For the text-containing cell, return its midpoint in (X, Y) coordinate format. 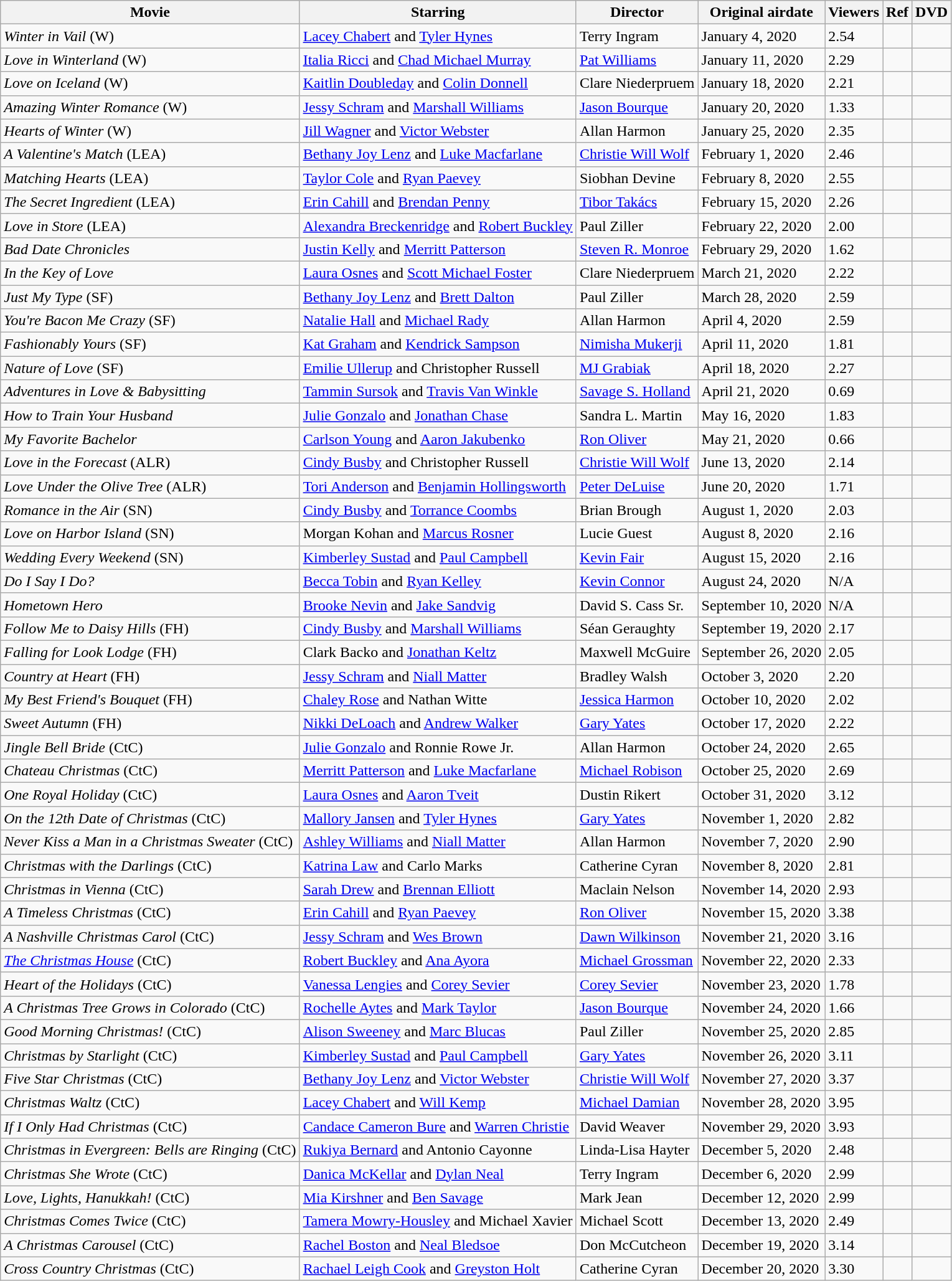
December 20, 2020 (761, 1269)
March 21, 2020 (761, 273)
Danica McKellar and Dylan Neal (438, 1174)
Follow Me to Daisy Hills (FH) (150, 628)
3.14 (854, 1245)
1.83 (854, 415)
Julie Gonzalo and Jonathan Chase (438, 415)
Mark Jean (637, 1198)
Steven R. Monroe (637, 249)
April 21, 2020 (761, 392)
December 19, 2020 (761, 1245)
Natalie Hall and Michael Rady (438, 321)
Pat Williams (637, 60)
Love Under the Olive Tree (ALR) (150, 486)
Rachel Boston and Neal Bledsoe (438, 1245)
MJ Grabiak (637, 368)
Séan Geraughty (637, 628)
Morgan Kohan and Marcus Rosner (438, 534)
Ref (898, 12)
2.17 (854, 628)
June 13, 2020 (761, 463)
May 21, 2020 (761, 439)
Christmas Waltz (CtC) (150, 1103)
Cindy Busby and Marshall Williams (438, 628)
A Timeless Christmas (CtC) (150, 913)
Michael Robison (637, 771)
Jessica Harmon (637, 700)
Cindy Busby and Torrance Coombs (438, 510)
Kaitlin Doubleday and Colin Donnell (438, 83)
November 7, 2020 (761, 842)
October 17, 2020 (761, 724)
December 5, 2020 (761, 1150)
Bradley Walsh (637, 676)
Love on Iceland (W) (150, 83)
Ashley Williams and Niall Matter (438, 842)
Love, Lights, Hanukkah! (CtC) (150, 1198)
Linda-Lisa Hayter (637, 1150)
3.30 (854, 1269)
Do I Say I Do? (150, 581)
Candace Cameron Bure and Warren Christie (438, 1127)
Viewers (854, 12)
Just My Type (SF) (150, 297)
Mallory Jansen and Tyler Hynes (438, 818)
November 14, 2020 (761, 889)
Movie (150, 12)
Five Star Christmas (CtC) (150, 1079)
Carlson Young and Aaron Jakubenko (438, 439)
2.81 (854, 866)
2.26 (854, 202)
Cindy Busby and Christopher Russell (438, 463)
Becca Tobin and Ryan Kelley (438, 581)
2.21 (854, 83)
Bethany Joy Lenz and Victor Webster (438, 1079)
April 18, 2020 (761, 368)
Director (637, 12)
Lucie Guest (637, 534)
My Favorite Bachelor (150, 439)
My Best Friend's Bouquet (FH) (150, 700)
2.90 (854, 842)
November 1, 2020 (761, 818)
1.71 (854, 486)
Alexandra Breckenridge and Robert Buckley (438, 225)
February 1, 2020 (761, 154)
2.29 (854, 60)
Tori Anderson and Benjamin Hollingsworth (438, 486)
January 20, 2020 (761, 107)
Merritt Patterson and Luke Macfarlane (438, 771)
November 21, 2020 (761, 937)
September 19, 2020 (761, 628)
Christmas Comes Twice (CtC) (150, 1221)
Peter DeLuise (637, 486)
October 3, 2020 (761, 676)
2.00 (854, 225)
October 25, 2020 (761, 771)
Hearts of Winter (W) (150, 131)
Brooke Nevin and Jake Sandvig (438, 605)
If I Only Had Christmas (CtC) (150, 1127)
Christmas She Wrote (CtC) (150, 1174)
Tamera Mowry-Housley and Michael Xavier (438, 1221)
Italia Ricci and Chad Michael Murray (438, 60)
April 11, 2020 (761, 344)
2.27 (854, 368)
Laura Osnes and Aaron Tveit (438, 795)
The Christmas House (CtC) (150, 960)
Chateau Christmas (CtC) (150, 771)
The Secret Ingredient (LEA) (150, 202)
One Royal Holiday (CtC) (150, 795)
2.49 (854, 1221)
Hometown Hero (150, 605)
2.55 (854, 178)
A Valentine's Match (LEA) (150, 154)
Laura Osnes and Scott Michael Foster (438, 273)
Dawn Wilkinson (637, 937)
A Christmas Tree Grows in Colorado (CtC) (150, 1008)
DVD (931, 12)
Julie Gonzalo and Ronnie Rowe Jr. (438, 747)
November 24, 2020 (761, 1008)
Love in Winterland (W) (150, 60)
3.93 (854, 1127)
Kat Graham and Kendrick Sampson (438, 344)
Adventures in Love & Babysitting (150, 392)
Michael Grossman (637, 960)
Savage S. Holland (637, 392)
2.48 (854, 1150)
3.95 (854, 1103)
Original airdate (761, 12)
Love in the Forecast (ALR) (150, 463)
Sandra L. Martin (637, 415)
October 31, 2020 (761, 795)
Lacey Chabert and Tyler Hynes (438, 36)
2.93 (854, 889)
Heart of the Holidays (CtC) (150, 984)
2.02 (854, 700)
Erin Cahill and Brendan Penny (438, 202)
Jingle Bell Bride (CtC) (150, 747)
August 24, 2020 (761, 581)
1.33 (854, 107)
Taylor Cole and Ryan Paevey (438, 178)
Jessy Schram and Marshall Williams (438, 107)
Kevin Connor (637, 581)
August 1, 2020 (761, 510)
Katrina Law and Carlo Marks (438, 866)
Maclain Nelson (637, 889)
Justin Kelly and Merritt Patterson (438, 249)
November 25, 2020 (761, 1031)
Bad Date Chronicles (150, 249)
Maxwell McGuire (637, 652)
0.66 (854, 439)
November 28, 2020 (761, 1103)
2.69 (854, 771)
David S. Cass Sr. (637, 605)
February 22, 2020 (761, 225)
On the 12th Date of Christmas (CtC) (150, 818)
November 22, 2020 (761, 960)
Rachael Leigh Cook and Greyston Holt (438, 1269)
A Christmas Carousel (CtC) (150, 1245)
November 23, 2020 (761, 984)
November 8, 2020 (761, 866)
0.69 (854, 392)
1.62 (854, 249)
Bethany Joy Lenz and Brett Dalton (438, 297)
Nimisha Mukerji (637, 344)
Wedding Every Weekend (SN) (150, 557)
Starring (438, 12)
Love in Store (LEA) (150, 225)
Siobhan Devine (637, 178)
David Weaver (637, 1127)
2.65 (854, 747)
Cross Country Christmas (CtC) (150, 1269)
January 25, 2020 (761, 131)
September 10, 2020 (761, 605)
Corey Sevier (637, 984)
November 29, 2020 (761, 1127)
A Nashville Christmas Carol (CtC) (150, 937)
September 26, 2020 (761, 652)
January 11, 2020 (761, 60)
Michael Damian (637, 1103)
2.05 (854, 652)
In the Key of Love (150, 273)
Love on Harbor Island (SN) (150, 534)
Emilie Ullerup and Christopher Russell (438, 368)
December 12, 2020 (761, 1198)
November 15, 2020 (761, 913)
Jessy Schram and Wes Brown (438, 937)
Brian Brough (637, 510)
1.81 (854, 344)
2.46 (854, 154)
3.11 (854, 1056)
Alison Sweeney and Marc Blucas (438, 1031)
October 10, 2020 (761, 700)
December 13, 2020 (761, 1221)
Good Morning Christmas! (CtC) (150, 1031)
Tibor Takács (637, 202)
Nature of Love (SF) (150, 368)
December 6, 2020 (761, 1174)
Christmas in Vienna (CtC) (150, 889)
Fashionably Yours (SF) (150, 344)
Falling for Look Lodge (FH) (150, 652)
3.37 (854, 1079)
2.82 (854, 818)
2.03 (854, 510)
1.66 (854, 1008)
Romance in the Air (SN) (150, 510)
Vanessa Lengies and Corey Sevier (438, 984)
August 15, 2020 (761, 557)
Mia Kirshner and Ben Savage (438, 1198)
February 15, 2020 (761, 202)
2.14 (854, 463)
Bethany Joy Lenz and Luke Macfarlane (438, 154)
January 4, 2020 (761, 36)
2.35 (854, 131)
Don McCutcheon (637, 1245)
November 26, 2020 (761, 1056)
Sarah Drew and Brennan Elliott (438, 889)
2.20 (854, 676)
October 24, 2020 (761, 747)
Winter in Vail (W) (150, 36)
Country at Heart (FH) (150, 676)
March 28, 2020 (761, 297)
November 27, 2020 (761, 1079)
April 4, 2020 (761, 321)
Christmas with the Darlings (CtC) (150, 866)
February 8, 2020 (761, 178)
August 8, 2020 (761, 534)
June 20, 2020 (761, 486)
Nikki DeLoach and Andrew Walker (438, 724)
May 16, 2020 (761, 415)
Never Kiss a Man in a Christmas Sweater (CtC) (150, 842)
Rukiya Bernard and Antonio Cayonne (438, 1150)
3.38 (854, 913)
2.33 (854, 960)
Amazing Winter Romance (W) (150, 107)
1.78 (854, 984)
January 18, 2020 (761, 83)
Kevin Fair (637, 557)
Jill Wagner and Victor Webster (438, 131)
Michael Scott (637, 1221)
You're Bacon Me Crazy (SF) (150, 321)
Christmas in Evergreen: Bells are Ringing (CtC) (150, 1150)
Chaley Rose and Nathan Witte (438, 700)
How to Train Your Husband (150, 415)
Jessy Schram and Niall Matter (438, 676)
Robert Buckley and Ana Ayora (438, 960)
3.12 (854, 795)
Tammin Sursok and Travis Van Winkle (438, 392)
Christmas by Starlight (CtC) (150, 1056)
February 29, 2020 (761, 249)
2.85 (854, 1031)
2.54 (854, 36)
Sweet Autumn (FH) (150, 724)
Lacey Chabert and Will Kemp (438, 1103)
Erin Cahill and Ryan Paevey (438, 913)
3.16 (854, 937)
Dustin Rikert (637, 795)
Matching Hearts (LEA) (150, 178)
Clark Backo and Jonathan Keltz (438, 652)
Rochelle Aytes and Mark Taylor (438, 1008)
